Detect which cell encompasses the target text, then output its [x, y] center coordinate. 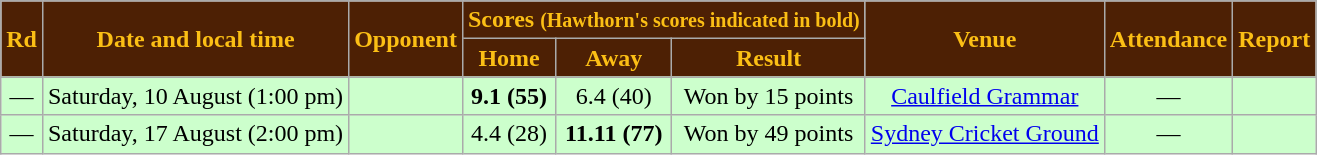
Report [1274, 39]
Date and local time [195, 39]
Opponent [406, 39]
Result [768, 58]
Saturday, 17 August (2:00 pm) [195, 134]
Won by 15 points [768, 96]
Saturday, 10 August (1:00 pm) [195, 96]
Scores (Hawthorn's scores indicated in bold) [664, 20]
11.11 (77) [614, 134]
Rd [22, 39]
6.4 (40) [614, 96]
Home [508, 58]
Attendance [1168, 39]
Won by 49 points [768, 134]
Venue [984, 39]
9.1 (55) [508, 96]
Sydney Cricket Ground [984, 134]
Caulfield Grammar [984, 96]
Away [614, 58]
4.4 (28) [508, 134]
